Search for the cell housing the specified text and yield its [x, y] center coordinate. 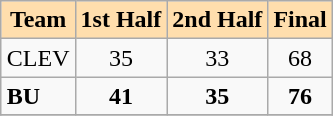
1st Half [121, 20]
CLEV [38, 58]
76 [300, 96]
Team [38, 20]
33 [218, 58]
Final [300, 20]
2nd Half [218, 20]
BU [38, 96]
41 [121, 96]
68 [300, 58]
